Scan for the cell matching the given text and deliver its [x, y] coordinate at center. 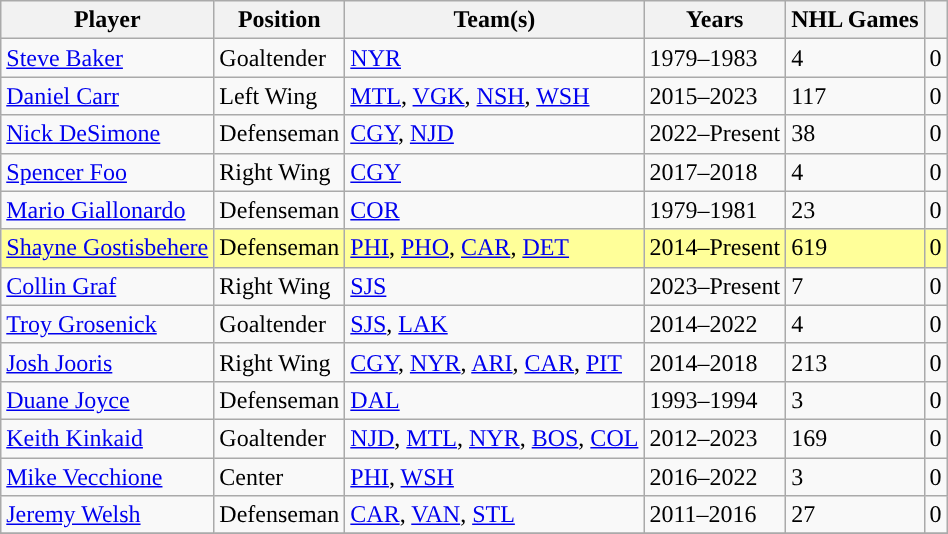
2014–Present [715, 248]
117 [855, 96]
2023–Present [715, 286]
2011–2016 [715, 515]
2012–2023 [715, 438]
27 [855, 515]
Josh Jooris [108, 362]
SJS [494, 286]
Daniel Carr [108, 96]
NYR [494, 58]
Nick DeSimone [108, 134]
MTL, VGK, NSH, WSH [494, 96]
Shayne Gostisbehere [108, 248]
38 [855, 134]
2014–2022 [715, 324]
Steve Baker [108, 58]
1979–1981 [715, 210]
Center [280, 477]
1993–1994 [715, 400]
Duane Joyce [108, 400]
23 [855, 210]
Position [280, 20]
Mario Giallonardo [108, 210]
DAL [494, 400]
CGY [494, 172]
CGY, NJD [494, 134]
213 [855, 362]
CAR, VAN, STL [494, 515]
COR [494, 210]
1979–1983 [715, 58]
SJS, LAK [494, 324]
NJD, MTL, NYR, BOS, COL [494, 438]
Jeremy Welsh [108, 515]
169 [855, 438]
CGY, NYR, ARI, CAR, PIT [494, 362]
7 [855, 286]
2015–2023 [715, 96]
Player [108, 20]
Keith Kinkaid [108, 438]
Troy Grosenick [108, 324]
PHI, PHO, CAR, DET [494, 248]
PHI, WSH [494, 477]
2022–Present [715, 134]
Collin Graf [108, 286]
2016–2022 [715, 477]
NHL Games [855, 20]
Mike Vecchione [108, 477]
2017–2018 [715, 172]
Left Wing [280, 96]
Spencer Foo [108, 172]
619 [855, 248]
2014–2018 [715, 362]
Team(s) [494, 20]
Years [715, 20]
